Locate the cell with the specified text and output its (x, y) center coordinate. 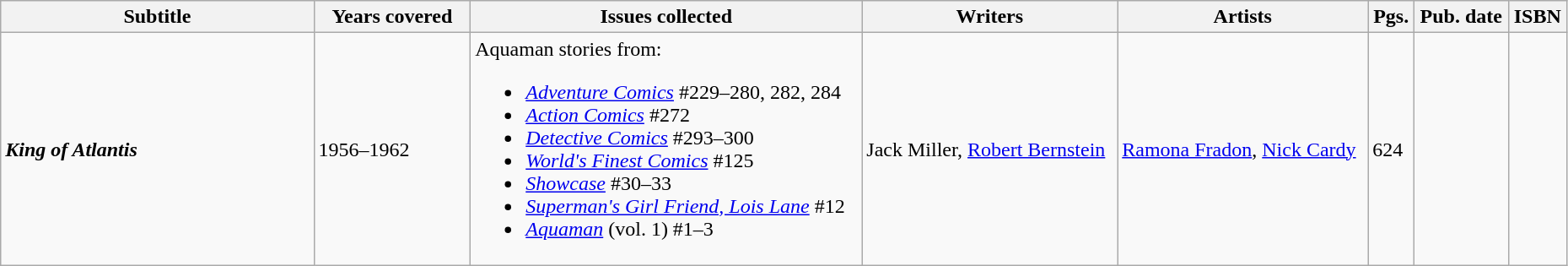
Writers (990, 17)
ISBN (1537, 17)
Ramona Fradon, Nick Cardy (1243, 149)
Subtitle (157, 17)
1956–1962 (392, 149)
Jack Miller, Robert Bernstein (990, 149)
Years covered (392, 17)
624 (1392, 149)
Pgs. (1392, 17)
Pub. date (1461, 17)
King of Atlantis (157, 149)
Artists (1243, 17)
Issues collected (666, 17)
